Provide the (x, y) coordinate of the cell's center where the given text is located.  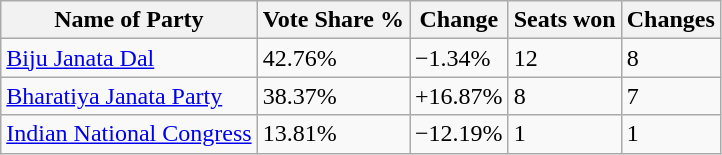
−12.19% (460, 134)
Name of Party (129, 20)
42.76% (333, 58)
12 (564, 58)
−1.34% (460, 58)
Biju Janata Dal (129, 58)
7 (670, 96)
Indian National Congress (129, 134)
38.37% (333, 96)
Bharatiya Janata Party (129, 96)
Change (460, 20)
Seats won (564, 20)
+16.87% (460, 96)
13.81% (333, 134)
Vote Share % (333, 20)
Changes (670, 20)
